From the cell containing the given text, extract its center point as (x, y) coordinate. 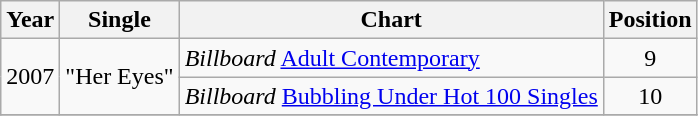
"Her Eyes" (120, 77)
9 (650, 58)
Chart (391, 20)
Year (30, 20)
2007 (30, 77)
Single (120, 20)
Billboard Adult Contemporary (391, 58)
Position (650, 20)
10 (650, 96)
Billboard Bubbling Under Hot 100 Singles (391, 96)
